Identify which cell holds the provided text, then report its (X, Y) central coordinate. 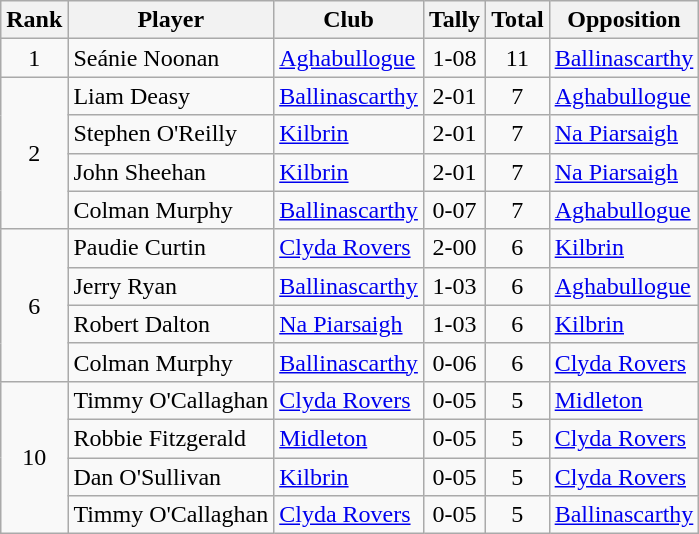
Seánie Noonan (171, 58)
Stephen O'Reilly (171, 134)
1-08 (454, 58)
John Sheehan (171, 172)
0-06 (454, 362)
Club (349, 20)
2-00 (454, 248)
11 (518, 58)
1 (34, 58)
Rank (34, 20)
Robert Dalton (171, 324)
2 (34, 153)
Paudie Curtin (171, 248)
Player (171, 20)
Liam Deasy (171, 96)
10 (34, 457)
Opposition (624, 20)
Dan O'Sullivan (171, 477)
Tally (454, 20)
Robbie Fitzgerald (171, 438)
0-07 (454, 210)
Total (518, 20)
Jerry Ryan (171, 286)
